From the cell containing the given text, extract its center point as (X, Y) coordinate. 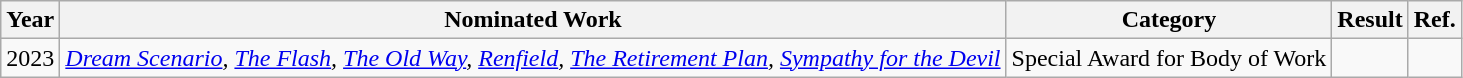
2023 (30, 58)
Category (1169, 20)
Special Award for Body of Work (1169, 58)
Year (30, 20)
Result (1370, 20)
Dream Scenario, The Flash, The Old Way, Renfield, The Retirement Plan, Sympathy for the Devil (533, 58)
Ref. (1434, 20)
Nominated Work (533, 20)
